For the text-containing cell, return its midpoint in [X, Y] coordinate format. 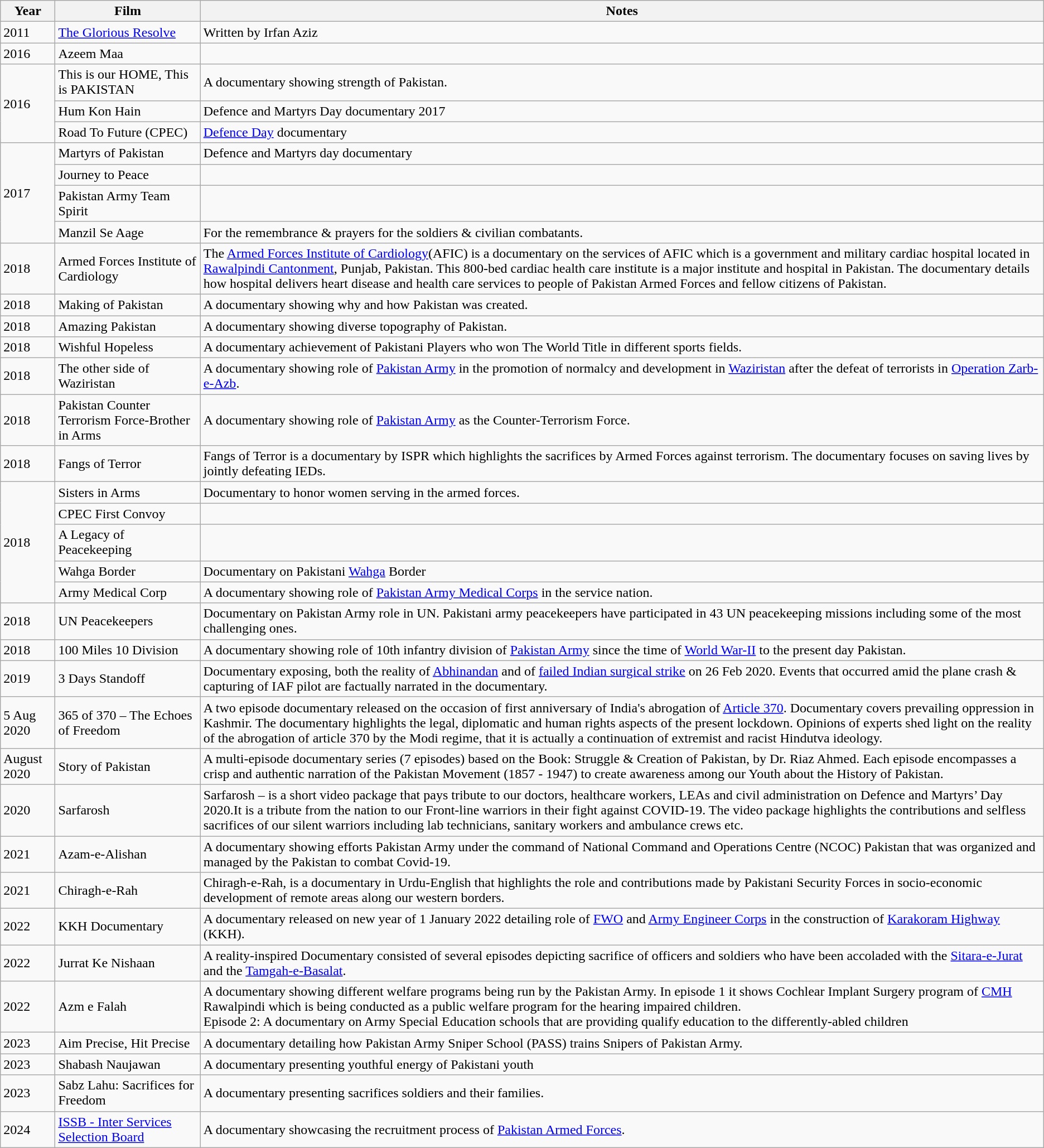
A documentary presenting sacrifices soldiers and their families. [622, 1093]
A documentary showing diverse topography of Pakistan. [622, 326]
Defence and Martyrs day documentary [622, 153]
Army Medical Corp [128, 592]
2019 [28, 678]
Shabash Naujawan [128, 1064]
Making of Pakistan [128, 305]
365 of 370 – The Echoes of Freedom [128, 722]
Written by Irfan Aziz [622, 32]
Year [28, 11]
Story of Pakistan [128, 766]
Aim Precise, Hit Precise [128, 1043]
The Glorious Resolve [128, 32]
A documentary showing role of Pakistan Army as the Counter-Terrorism Force. [622, 420]
A documentary detailing how Pakistan Army Sniper School (PASS) trains Snipers of Pakistan Army. [622, 1043]
Hum Kon Hain [128, 111]
A documentary released on new year of 1 January 2022 detailing role of FWO and Army Engineer Corps in the construction of Karakoram Highway (KKH). [622, 927]
Film [128, 11]
August 2020 [28, 766]
Wishful Hopeless [128, 348]
The other side of Waziristan [128, 376]
For the remembrance & prayers for the soldiers & civilian combatants. [622, 232]
ISSB - Inter Services Selection Board [128, 1129]
A documentary showing role of 10th infantry division of Pakistan Army since the time of World War-II to the present day Pakistan. [622, 650]
Sisters in Arms [128, 493]
Azm e Falah [128, 1007]
A documentary showing role of Pakistan Army Medical Corps in the service nation. [622, 592]
A documentary achievement of Pakistani Players who won The World Title in different sports fields. [622, 348]
Sarfarosh [128, 810]
Defence Day documentary [622, 132]
Amazing Pakistan [128, 326]
Defence and Martyrs Day documentary 2017 [622, 111]
This is our HOME, This is PAKISTAN [128, 83]
2017 [28, 193]
Chiragh-e-Rah [128, 890]
Wahga Border [128, 571]
UN Peacekeepers [128, 621]
Pakistan Army Team Spirit [128, 203]
A documentary presenting youthful energy of Pakistani youth [622, 1064]
2011 [28, 32]
Jurrat Ke Nishaan [128, 963]
CPEC First Convoy [128, 514]
100 Miles 10 Division [128, 650]
Pakistan Counter Terrorism Force-Brother in Arms [128, 420]
Road To Future (CPEC) [128, 132]
Azeem Maa [128, 54]
Martyrs of Pakistan [128, 153]
A documentary showing strength of Pakistan. [622, 83]
Manzil Se Aage [128, 232]
A Legacy of Peacekeeping [128, 542]
A documentary showcasing the recruitment process of Pakistan Armed Forces. [622, 1129]
Documentary to honor women serving in the armed forces. [622, 493]
Journey to Peace [128, 175]
5 Aug 2020 [28, 722]
Notes [622, 11]
Fangs of Terror [128, 464]
KKH Documentary [128, 927]
Azam-e-Alishan [128, 853]
A documentary showing why and how Pakistan was created. [622, 305]
3 Days Standoff [128, 678]
Sabz Lahu: Sacrifices for Freedom [128, 1093]
2020 [28, 810]
2024 [28, 1129]
Armed Forces Institute of Cardiology [128, 268]
Documentary on Pakistani Wahga Border [622, 571]
